Find where the given text appears and provide that cell's center as (x, y) coordinate. 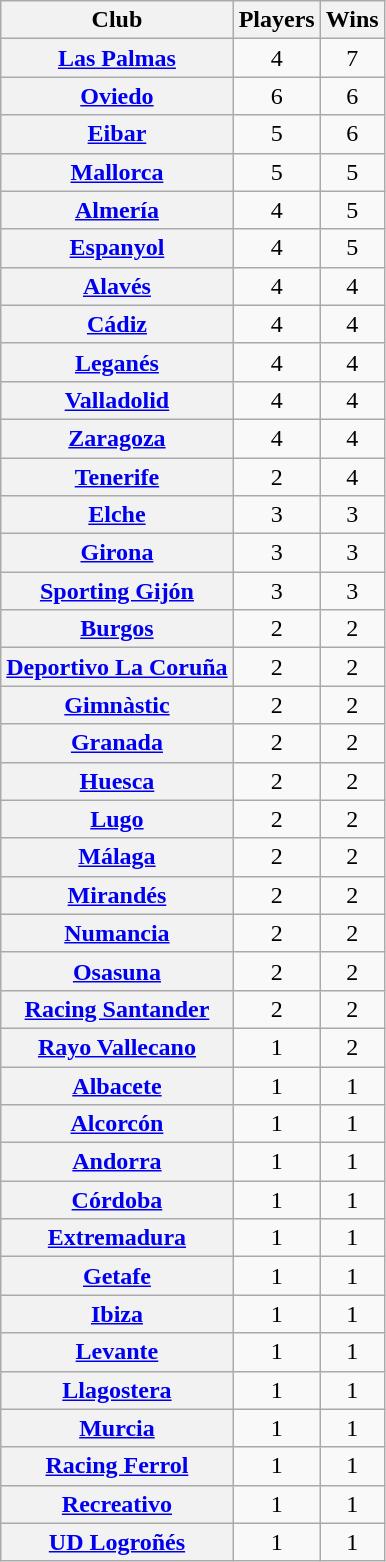
Valladolid (117, 400)
Albacete (117, 1085)
Málaga (117, 857)
Levante (117, 1352)
Mallorca (117, 172)
Alcorcón (117, 1124)
Lugo (117, 819)
Tenerife (117, 477)
Recreativo (117, 1504)
Sporting Gijón (117, 591)
UD Logroñés (117, 1542)
Girona (117, 553)
7 (352, 58)
Oviedo (117, 96)
Zaragoza (117, 438)
Almería (117, 210)
Ibiza (117, 1314)
Andorra (117, 1162)
Granada (117, 743)
Huesca (117, 781)
Gimnàstic (117, 705)
Espanyol (117, 248)
Alavés (117, 286)
Llagostera (117, 1390)
Extremadura (117, 1238)
Getafe (117, 1276)
Córdoba (117, 1200)
Las Palmas (117, 58)
Deportivo La Coruña (117, 667)
Cádiz (117, 324)
Elche (117, 515)
Wins (352, 20)
Mirandés (117, 895)
Eibar (117, 134)
Racing Santander (117, 1009)
Murcia (117, 1428)
Racing Ferrol (117, 1466)
Burgos (117, 629)
Numancia (117, 933)
Club (117, 20)
Osasuna (117, 971)
Players (276, 20)
Leganés (117, 362)
Rayo Vallecano (117, 1047)
